Extract the (x, y) coordinate from the center of the cell holding the provided text.  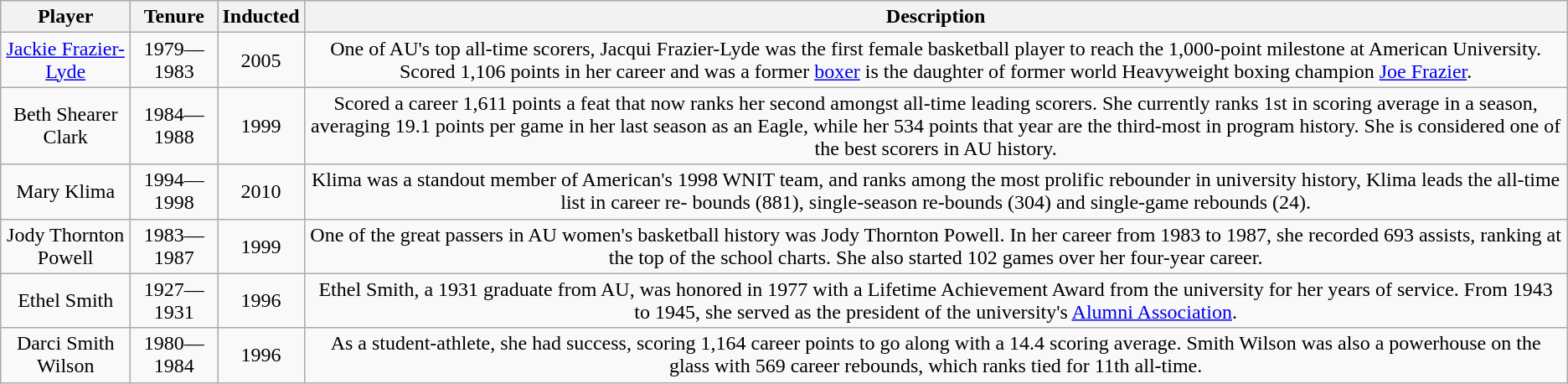
Darci Smith Wilson (65, 355)
Tenure (174, 17)
Player (65, 17)
1979—1983 (174, 60)
Ethel Smith (65, 300)
1927—1931 (174, 300)
Mary Klima (65, 191)
1994—1998 (174, 191)
2005 (261, 60)
1980—1984 (174, 355)
1983—1987 (174, 246)
1984—1988 (174, 126)
Beth Shearer Clark (65, 126)
Description (936, 17)
Jody Thornton Powell (65, 246)
Inducted (261, 17)
Jackie Frazier-Lyde (65, 60)
2010 (261, 191)
